Provide the [x, y] coordinate of the cell's center where the given text is located.  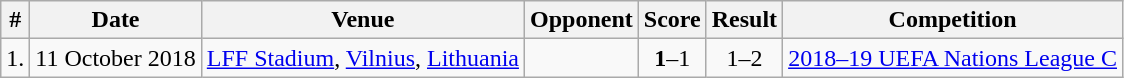
11 October 2018 [116, 58]
Venue [362, 20]
# [16, 20]
1. [16, 58]
1–1 [672, 58]
Result [744, 20]
LFF Stadium, Vilnius, Lithuania [362, 58]
Score [672, 20]
Competition [953, 20]
1–2 [744, 58]
2018–19 UEFA Nations League C [953, 58]
Opponent [581, 20]
Date [116, 20]
